Identify which cell holds the provided text, then report its (x, y) central coordinate. 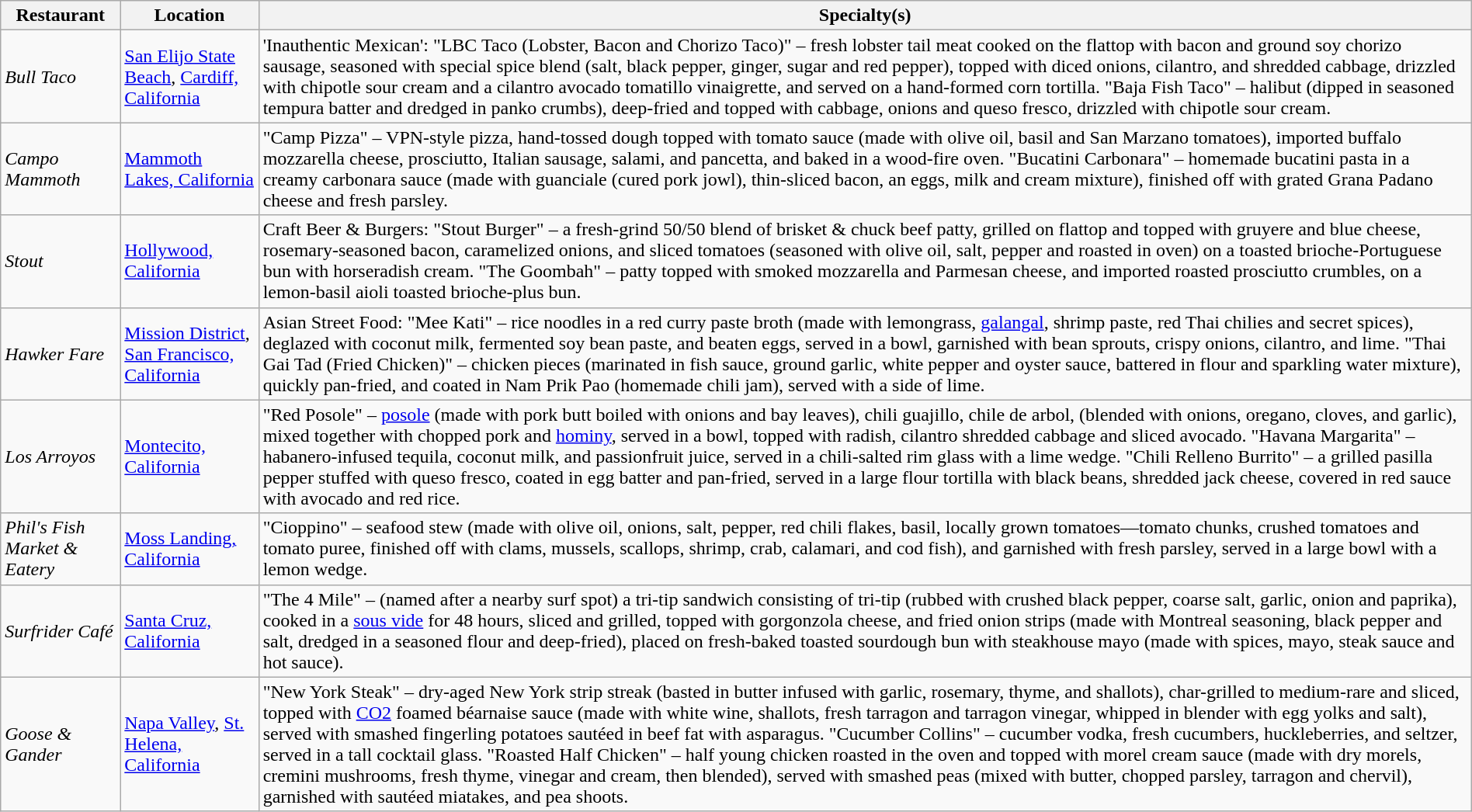
Napa Valley, St. Helena, California (189, 744)
Hollywood, California (189, 261)
Restaurant (61, 16)
Mammoth Lakes, California (189, 169)
Santa Cruz, California (189, 630)
Stout (61, 261)
Montecito, California (189, 456)
Location (189, 16)
Campo Mammoth (61, 169)
Surfrider Café (61, 630)
Bull Taco (61, 76)
Specialty(s) (865, 16)
San Elijo State Beach, Cardiff, California (189, 76)
Los Arroyos (61, 456)
Mission District, San Francisco, California (189, 354)
Hawker Fare (61, 354)
Moss Landing, California (189, 549)
Goose & Gander (61, 744)
Phil's Fish Market & Eatery (61, 549)
